Identify which cell holds the provided text, then report its (x, y) central coordinate. 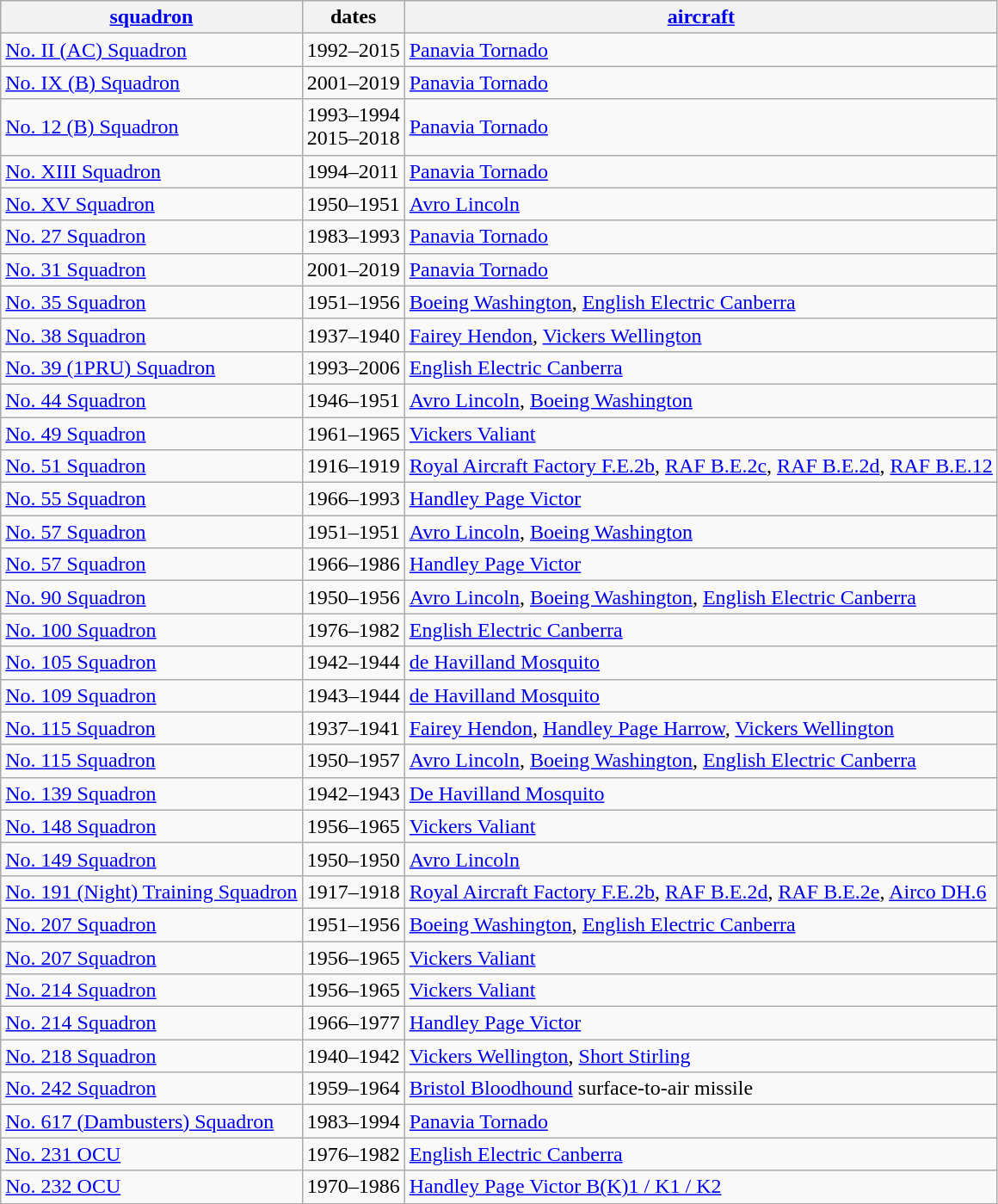
No. 148 Squadron (151, 826)
1937–1940 (353, 335)
squadron (151, 17)
No. 51 Squadron (151, 466)
Fairey Hendon, Handley Page Harrow, Vickers Wellington (700, 728)
No. 100 Squadron (151, 630)
1966–1977 (353, 1023)
No. 242 Squadron (151, 1089)
Handley Page Victor B(K)1 / K1 / K2 (700, 1187)
No. 218 Squadron (151, 1056)
1983–1994 (353, 1121)
1966–1986 (353, 565)
No. XIII Squadron (151, 171)
1937–1941 (353, 728)
1942–1944 (353, 663)
No. 231 OCU (151, 1154)
No. 149 Squadron (151, 859)
No. XV Squadron (151, 204)
No. IX (B) Squadron (151, 83)
aircraft (700, 17)
No. 49 Squadron (151, 433)
1961–1965 (353, 433)
1950–1956 (353, 597)
1994–2011 (353, 171)
1992–2015 (353, 50)
Fairey Hendon, Vickers Wellington (700, 335)
No. 139 Squadron (151, 793)
1993–19942015–2018 (353, 127)
Royal Aircraft Factory F.E.2b, RAF B.E.2c, RAF B.E.2d, RAF B.E.12 (700, 466)
dates (353, 17)
No. 617 (Dambusters) Squadron (151, 1121)
1943–1944 (353, 695)
No. 109 Squadron (151, 695)
No. II (AC) Squadron (151, 50)
Vickers Wellington, Short Stirling (700, 1056)
No. 12 (B) Squadron (151, 127)
No. 55 Squadron (151, 499)
No. 39 (1PRU) Squadron (151, 367)
1942–1943 (353, 793)
No. 31 Squadron (151, 269)
1959–1964 (353, 1089)
1940–1942 (353, 1056)
1916–1919 (353, 466)
No. 38 Squadron (151, 335)
No. 35 Squadron (151, 302)
Royal Aircraft Factory F.E.2b, RAF B.E.2d, RAF B.E.2e, Airco DH.6 (700, 892)
1970–1986 (353, 1187)
No. 44 Squadron (151, 400)
No. 191 (Night) Training Squadron (151, 892)
No. 232 OCU (151, 1187)
1951–1951 (353, 532)
Bristol Bloodhound surface-to-air missile (700, 1089)
1966–1993 (353, 499)
No. 27 Squadron (151, 237)
1983–1993 (353, 237)
No. 90 Squadron (151, 597)
1946–1951 (353, 400)
1950–1951 (353, 204)
No. 105 Squadron (151, 663)
1993–2006 (353, 367)
1950–1957 (353, 761)
1950–1950 (353, 859)
1917–1918 (353, 892)
De Havilland Mosquito (700, 793)
